Detect which cell encompasses the target text, then output its [x, y] center coordinate. 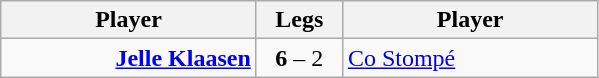
Legs [299, 20]
Jelle Klaasen [129, 58]
Co Stompé [470, 58]
6 – 2 [299, 58]
